Find where the given text appears and provide that cell's center as (x, y) coordinate. 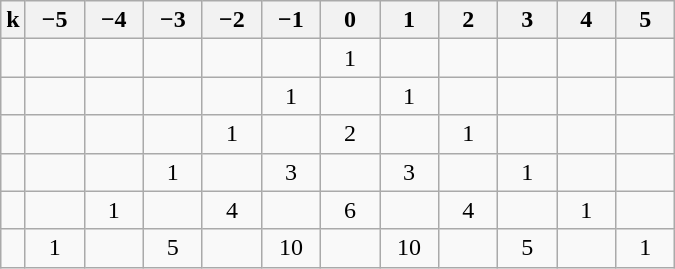
k (13, 20)
−3 (172, 20)
−4 (114, 20)
6 (350, 210)
−2 (232, 20)
−5 (54, 20)
−1 (290, 20)
0 (350, 20)
